Identify which cell holds the provided text, then report its (x, y) central coordinate. 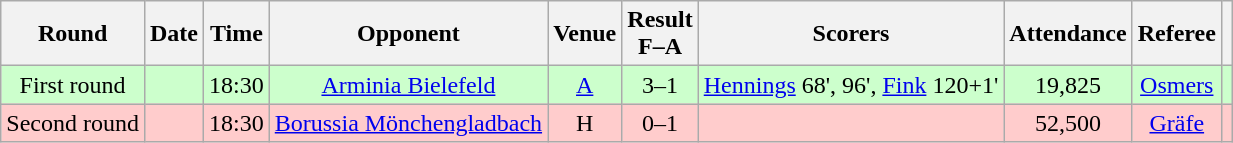
Attendance (1068, 34)
Arminia Bielefeld (408, 85)
Date (174, 34)
Second round (73, 123)
3–1 (660, 85)
Scorers (851, 34)
52,500 (1068, 123)
H (585, 123)
0–1 (660, 123)
Borussia Mönchengladbach (408, 123)
Time (237, 34)
Osmers (1176, 85)
Referee (1176, 34)
Venue (585, 34)
Gräfe (1176, 123)
First round (73, 85)
Round (73, 34)
Opponent (408, 34)
19,825 (1068, 85)
A (585, 85)
ResultF–A (660, 34)
Hennings 68', 96', Fink 120+1' (851, 85)
